Extract the (X, Y) coordinate from the center of the cell holding the provided text.  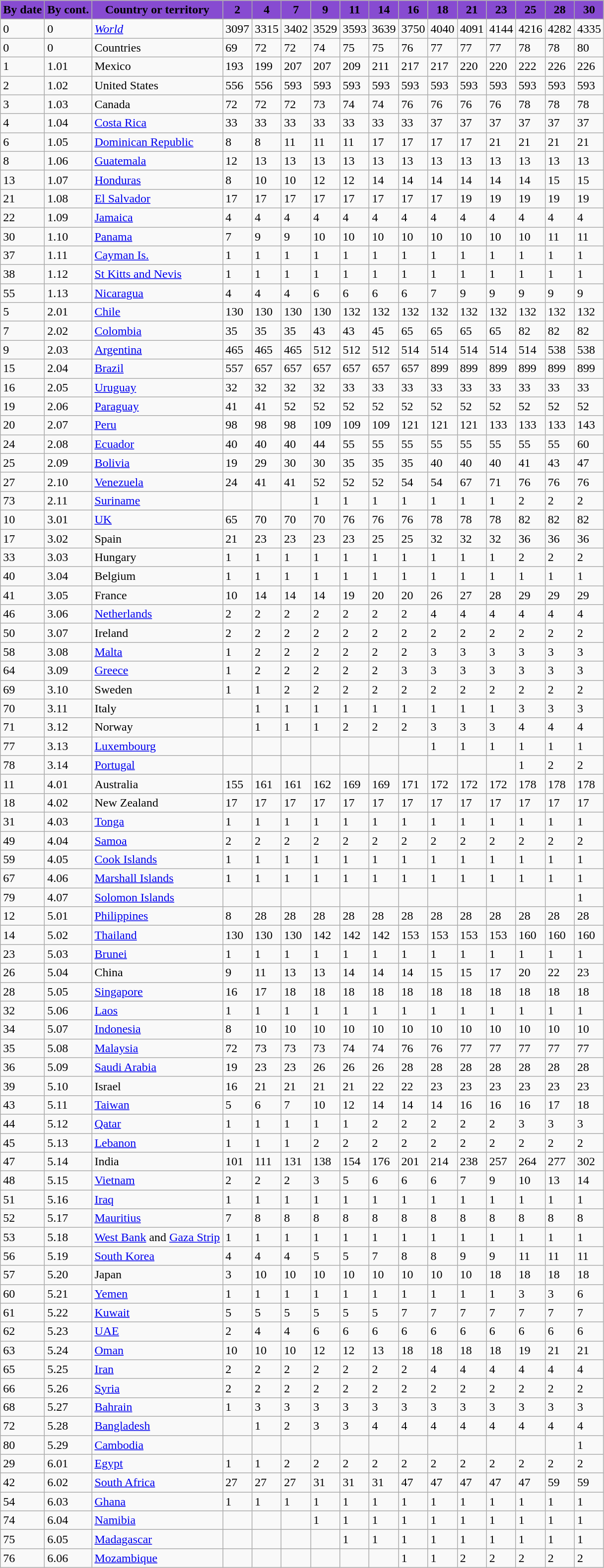
3.10 (68, 690)
5.21 (68, 1294)
5.08 (68, 1048)
1.03 (68, 104)
2.09 (68, 463)
131 (296, 1162)
3.13 (68, 746)
2.04 (68, 369)
Greece (157, 671)
3.05 (68, 595)
1.10 (68, 237)
3.09 (68, 671)
Lebanon (157, 1142)
5.19 (68, 1256)
Mozambique (157, 1558)
3315 (267, 29)
By date (23, 10)
5.28 (68, 1426)
5.17 (68, 1218)
3.06 (68, 614)
South Korea (157, 1256)
Nicaragua (157, 293)
3593 (354, 29)
201 (413, 1162)
5.16 (68, 1199)
Countries (157, 48)
Japan (157, 1275)
3.11 (68, 708)
5.10 (68, 1086)
2.10 (68, 482)
Bolivia (157, 463)
3.02 (68, 538)
5.03 (68, 954)
6.06 (68, 1558)
2.11 (68, 501)
143 (589, 425)
West Bank and Gaza Strip (157, 1237)
France (157, 595)
2.02 (68, 331)
Malta (157, 652)
Namibia (157, 1520)
Argentina (157, 350)
2.06 (68, 406)
4282 (560, 29)
49 (23, 841)
162 (326, 784)
Luxembourg (157, 746)
5.06 (68, 1010)
5.02 (68, 935)
1.07 (68, 180)
2.03 (68, 350)
5.22 (68, 1313)
Honduras (157, 180)
6.04 (68, 1520)
68 (23, 1407)
Netherlands (157, 614)
3.12 (68, 727)
557 (237, 369)
4.02 (68, 803)
Kuwait (157, 1313)
China (157, 973)
World (157, 29)
5.18 (68, 1237)
3.14 (68, 765)
UK (157, 519)
Cambodia (157, 1445)
50 (23, 633)
3529 (326, 29)
1.06 (68, 161)
3097 (237, 29)
1.04 (68, 123)
53 (23, 1237)
United States (157, 85)
3.04 (68, 576)
1.05 (68, 142)
277 (560, 1162)
Solomon Islands (157, 897)
Bangladesh (157, 1426)
6.02 (68, 1483)
2.08 (68, 444)
111 (267, 1162)
2.01 (68, 312)
Dominican Republic (157, 142)
1.01 (68, 66)
Cook Islands (157, 860)
42 (23, 1483)
5.29 (68, 1445)
Thailand (157, 935)
Malaysia (157, 1048)
34 (23, 1029)
4.07 (68, 897)
5.13 (68, 1142)
6.01 (68, 1464)
4091 (471, 29)
Israel (157, 1086)
Iraq (157, 1199)
Madagascar (157, 1539)
Chile (157, 312)
39 (23, 1086)
Portugal (157, 765)
Indonesia (157, 1029)
Laos (157, 1010)
5.25 (68, 1369)
Brunei (157, 954)
Guatemala (157, 161)
By cont. (68, 10)
63 (23, 1350)
199 (267, 66)
79 (23, 897)
Country or territory (157, 10)
Brazil (157, 369)
3750 (413, 29)
6.05 (68, 1539)
1.13 (68, 293)
3.08 (68, 652)
238 (471, 1162)
6.03 (68, 1502)
3.07 (68, 633)
4335 (589, 29)
Paraguay (157, 406)
Venezuela (157, 482)
257 (501, 1162)
66 (23, 1388)
Ecuador (157, 444)
5.26 (68, 1388)
1.11 (68, 255)
Taiwan (157, 1105)
4.01 (68, 784)
Oman (157, 1350)
61 (23, 1313)
5.05 (68, 992)
Peru (157, 425)
Jamaica (157, 217)
57 (23, 1275)
5.24 (68, 1350)
Norway (157, 727)
214 (443, 1162)
3402 (296, 29)
5.07 (68, 1029)
62 (23, 1331)
Syria (157, 1388)
264 (530, 1162)
Costa Rica (157, 123)
1.02 (68, 85)
48 (23, 1181)
1.12 (68, 274)
5.15 (68, 1181)
Canada (157, 104)
Philippines (157, 916)
176 (384, 1162)
South Africa (157, 1483)
Ghana (157, 1502)
38 (23, 274)
Belgium (157, 576)
Marshall Islands (157, 878)
5.20 (68, 1275)
138 (326, 1162)
4.03 (68, 821)
1.08 (68, 198)
Saudi Arabia (157, 1067)
Egypt (157, 1464)
Hungary (157, 558)
211 (384, 66)
Singapore (157, 992)
5.04 (68, 973)
Bahrain (157, 1407)
Colombia (157, 331)
Panama (157, 237)
Yemen (157, 1294)
1.09 (68, 217)
222 (530, 66)
Samoa (157, 841)
India (157, 1162)
4.06 (68, 878)
4040 (443, 29)
4.04 (68, 841)
5.09 (68, 1067)
155 (237, 784)
4216 (530, 29)
5.14 (68, 1162)
New Zealand (157, 803)
5.27 (68, 1407)
2.05 (68, 387)
5.12 (68, 1124)
Cayman Is. (157, 255)
46 (23, 614)
Mauritius (157, 1218)
Uruguay (157, 387)
El Salvador (157, 198)
3639 (384, 29)
Sweden (157, 690)
5.23 (68, 1331)
3.01 (68, 519)
Suriname (157, 501)
3.03 (68, 558)
193 (237, 66)
5.11 (68, 1105)
Vietnam (157, 1181)
101 (237, 1162)
4.05 (68, 860)
Ireland (157, 633)
Tonga (157, 821)
St Kitts and Nevis (157, 274)
2.07 (68, 425)
4144 (501, 29)
209 (354, 66)
Italy (157, 708)
302 (589, 1162)
Mexico (157, 66)
64 (23, 671)
Qatar (157, 1124)
154 (354, 1162)
UAE (157, 1331)
56 (23, 1256)
51 (23, 1199)
58 (23, 652)
171 (413, 784)
5.01 (68, 916)
Spain (157, 538)
Iran (157, 1369)
Australia (157, 784)
